Return the [X, Y] coordinate for the center point of the cell that contains the specified text.  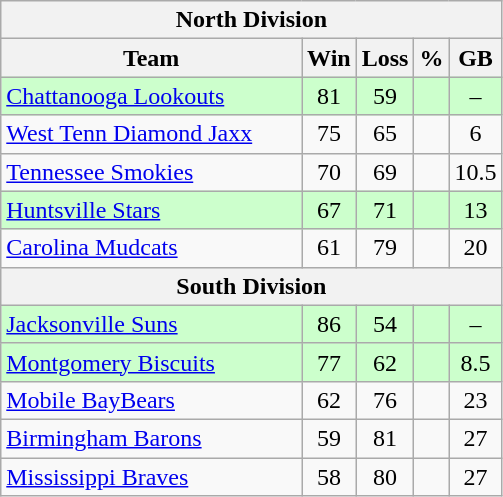
West Tenn Diamond Jaxx [152, 134]
North Division [252, 20]
Team [152, 58]
80 [385, 477]
Carolina Mudcats [152, 248]
Loss [385, 58]
69 [385, 172]
Huntsville Stars [152, 210]
Mississippi Braves [152, 477]
Jacksonville Suns [152, 324]
Mobile BayBears [152, 400]
13 [476, 210]
10.5 [476, 172]
Tennessee Smokies [152, 172]
20 [476, 248]
61 [330, 248]
67 [330, 210]
71 [385, 210]
75 [330, 134]
70 [330, 172]
South Division [252, 286]
Win [330, 58]
77 [330, 362]
65 [385, 134]
Chattanooga Lookouts [152, 96]
54 [385, 324]
79 [385, 248]
23 [476, 400]
% [432, 58]
6 [476, 134]
86 [330, 324]
76 [385, 400]
58 [330, 477]
8.5 [476, 362]
Montgomery Biscuits [152, 362]
GB [476, 58]
Birmingham Barons [152, 438]
